Return (X, Y) of the center of cell containing provided text 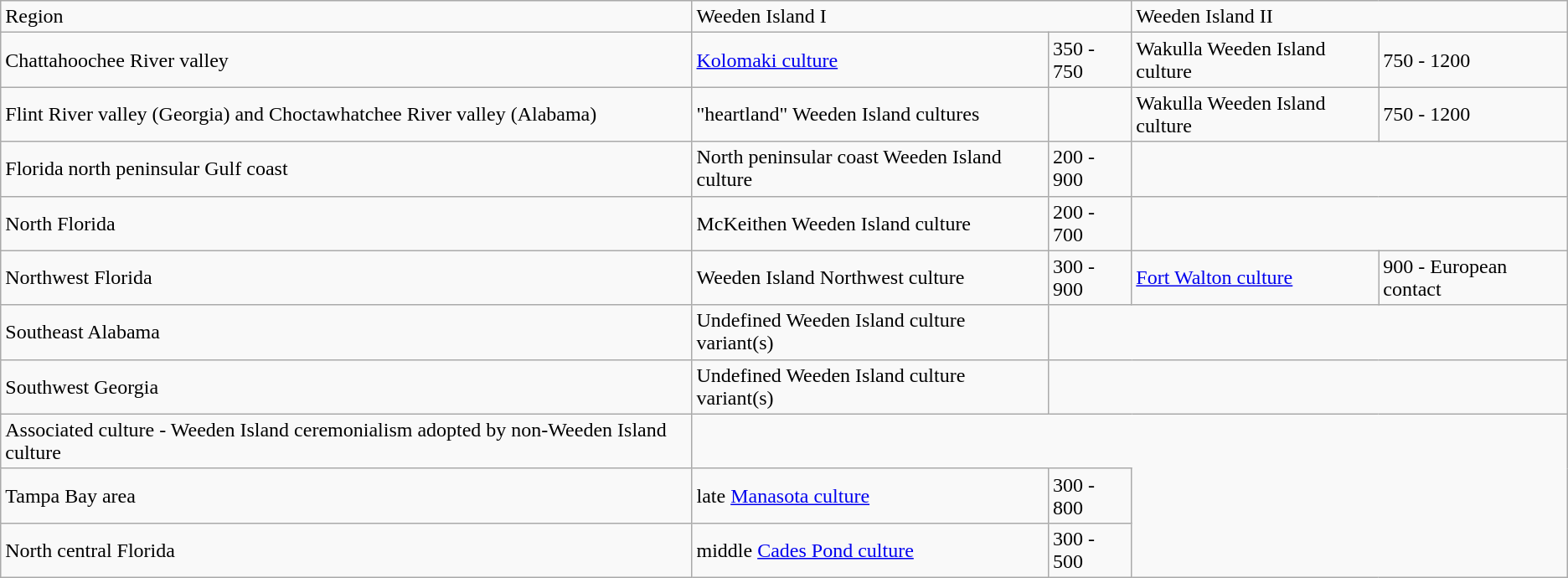
Southeast Alabama (347, 332)
Kolomaki culture (870, 60)
200 - 900 (1091, 169)
Northwest Florida (347, 278)
late Manasota culture (870, 496)
200 - 700 (1091, 223)
Associated culture - Weeden Island ceremonialism adopted by non-Weeden Island culture (347, 441)
Chattahoochee River valley (347, 60)
300 - 900 (1091, 278)
North Florida (347, 223)
Weeden Island II (1349, 17)
"heartland" Weeden Island cultures (870, 114)
Tampa Bay area (347, 496)
North central Florida (347, 550)
McKeithen Weeden Island culture (870, 223)
300 - 800 (1091, 496)
Fort Walton culture (1255, 278)
Weeden Island Northwest culture (870, 278)
900 - European contact (1473, 278)
350 - 750 (1091, 60)
Southwest Georgia (347, 387)
Flint River valley (Georgia) and Choctawhatchee River valley (Alabama) (347, 114)
Florida north peninsular Gulf coast (347, 169)
North peninsular coast Weeden Island culture (870, 169)
Region (347, 17)
middle Cades Pond culture (870, 550)
Weeden Island I (911, 17)
300 - 500 (1091, 550)
